Scan for the cell matching the given text and deliver its [x, y] coordinate at center. 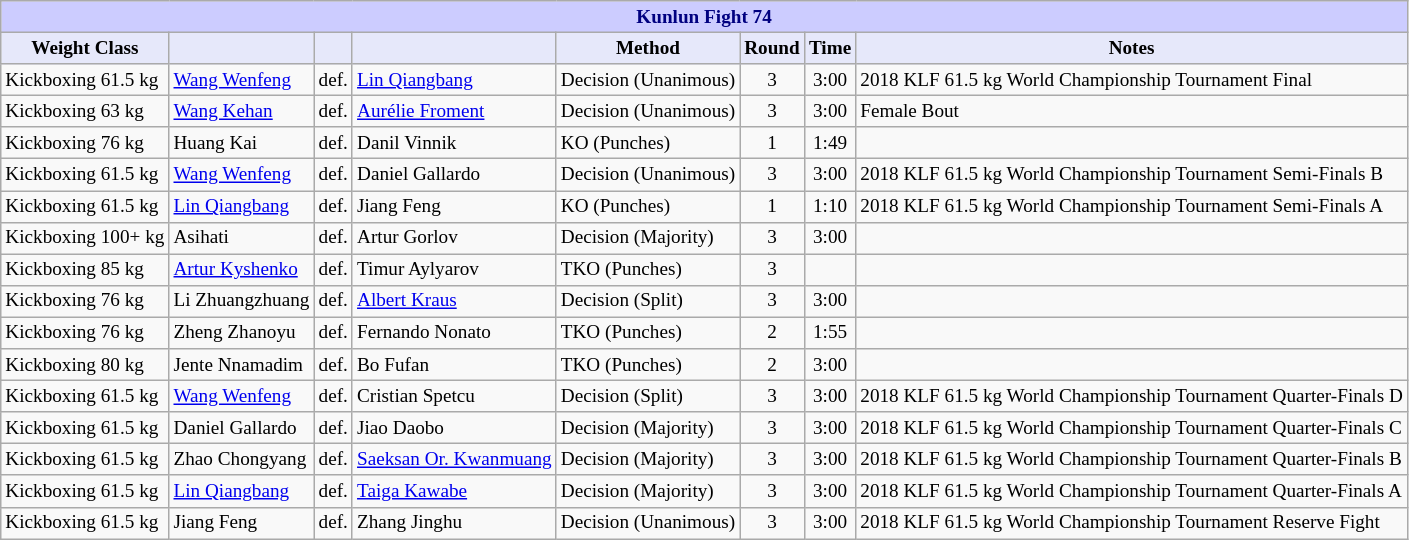
Round [772, 48]
Jiao Daobo [454, 428]
Time [830, 48]
1:55 [830, 333]
Danil Vinnik [454, 143]
Weight Class [85, 48]
Method [648, 48]
Kickboxing 80 kg [85, 365]
Albert Kraus [454, 301]
2018 KLF 61.5 kg World Championship Tournament Quarter-Finals C [1132, 428]
Notes [1132, 48]
Aurélie Froment [454, 111]
Kunlun Fight 74 [704, 17]
Asihati [242, 238]
Huang Kai [242, 143]
Artur Kyshenko [242, 270]
Kickboxing 100+ kg [85, 238]
Zhao Chongyang [242, 460]
Wang Kehan [242, 111]
Kickboxing 63 kg [85, 111]
Cristian Spetcu [454, 396]
Saeksan Or. Kwanmuang [454, 460]
Zhang Jinghu [454, 523]
Zheng Zhanoyu [242, 333]
Kickboxing 85 kg [85, 270]
Bo Fufan [454, 365]
Fernando Nonato [454, 333]
1:10 [830, 206]
Jente Nnamadim [242, 365]
Li Zhuangzhuang [242, 301]
2018 KLF 61.5 kg World Championship Tournament Semi-Finals A [1132, 206]
2018 KLF 61.5 kg World Championship Tournament Quarter-Finals D [1132, 396]
2018 KLF 61.5 kg World Championship Tournament Final [1132, 80]
2018 KLF 61.5 kg World Championship Tournament Quarter-Finals B [1132, 460]
2018 KLF 61.5 kg World Championship Tournament Reserve Fight [1132, 523]
Artur Gorlov [454, 238]
2018 KLF 61.5 kg World Championship Tournament Quarter-Finals A [1132, 491]
2018 KLF 61.5 kg World Championship Tournament Semi-Finals B [1132, 175]
Taiga Kawabe [454, 491]
Female Bout [1132, 111]
Timur Aylyarov [454, 270]
1:49 [830, 143]
